Search for the cell housing the specified text and yield its [x, y] center coordinate. 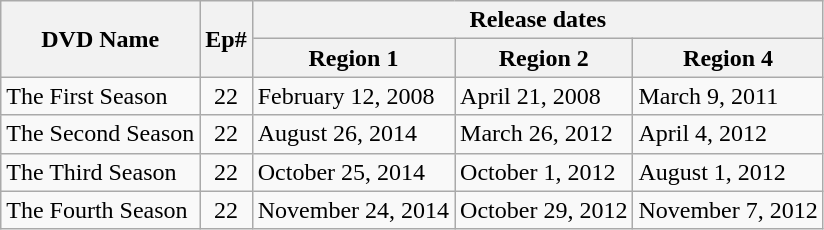
DVD Name [100, 39]
August 1, 2012 [728, 172]
The First Season [100, 96]
Region 2 [544, 58]
Release dates [538, 20]
Region 1 [353, 58]
October 1, 2012 [544, 172]
April 4, 2012 [728, 134]
April 21, 2008 [544, 96]
October 29, 2012 [544, 210]
October 25, 2014 [353, 172]
The Second Season [100, 134]
Ep# [226, 39]
November 24, 2014 [353, 210]
February 12, 2008 [353, 96]
The Fourth Season [100, 210]
The Third Season [100, 172]
Region 4 [728, 58]
November 7, 2012 [728, 210]
March 26, 2012 [544, 134]
August 26, 2014 [353, 134]
March 9, 2011 [728, 96]
